Search for the cell housing the specified text and yield its [x, y] center coordinate. 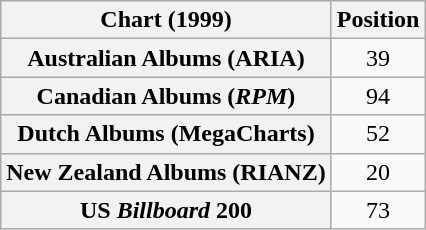
US Billboard 200 [166, 210]
Chart (1999) [166, 20]
Canadian Albums (RPM) [166, 96]
New Zealand Albums (RIANZ) [166, 172]
Position [378, 20]
Australian Albums (ARIA) [166, 58]
94 [378, 96]
52 [378, 134]
Dutch Albums (MegaCharts) [166, 134]
73 [378, 210]
20 [378, 172]
39 [378, 58]
